Search for the cell housing the specified text and yield its (x, y) center coordinate. 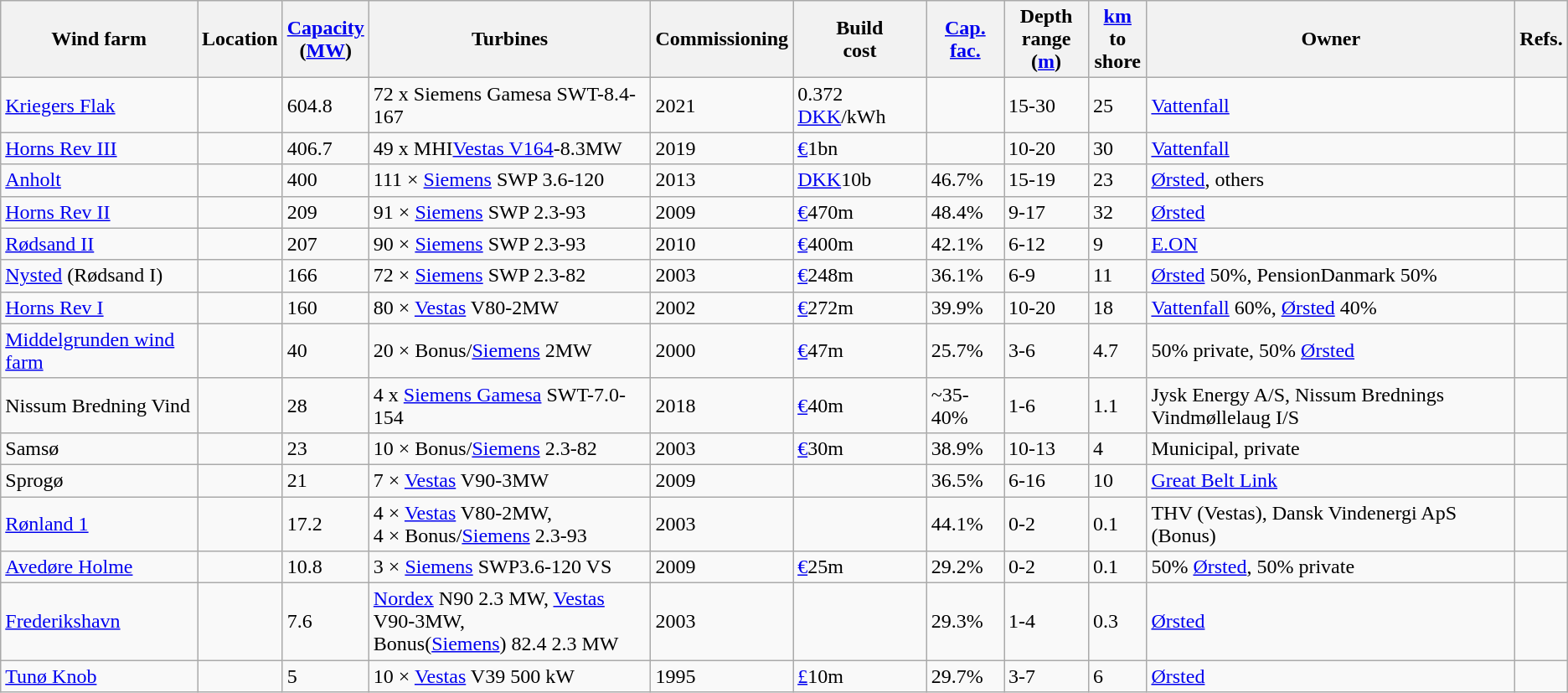
Refs. (1541, 39)
6 (1117, 676)
10 × Bonus/Siemens 2.3-82 (509, 448)
2019 (722, 148)
Tunø Knob (99, 676)
2021 (722, 106)
72 × Siemens SWP 2.3-82 (509, 276)
Buildcost (860, 39)
Owner (1331, 39)
17.2 (325, 523)
Nordex N90 2.3 MW, Vestas V90-3MW, Bonus(Siemens) 82.4 2.3 MW (509, 622)
2013 (722, 180)
€47m (860, 350)
50% Ørsted, 50% private (1331, 567)
7.6 (325, 622)
40 (325, 350)
50% private, 50% Ørsted (1331, 350)
28 (325, 406)
Cap.fac. (965, 39)
Horns Rev II (99, 212)
30 (1117, 148)
29.7% (965, 676)
9 (1117, 244)
Great Belt Link (1331, 480)
90 × Siemens SWP 2.3-93 (509, 244)
Sprogø (99, 480)
209 (325, 212)
€1bn (860, 148)
160 (325, 308)
10.8 (325, 567)
Samsø (99, 448)
Horns Rev I (99, 308)
29.3% (965, 622)
46.7% (965, 180)
91 × Siemens SWP 2.3-93 (509, 212)
Ørsted, others (1331, 180)
Vattenfall 60%, Ørsted 40% (1331, 308)
4 x Siemens Gamesa SWT-7.0-154 (509, 406)
15-19 (1047, 180)
4 (1117, 448)
2002 (722, 308)
44.1% (965, 523)
10-13 (1047, 448)
39.9% (965, 308)
72 x Siemens Gamesa SWT-8.4-167 (509, 106)
~35-40% (965, 406)
36.5% (965, 480)
5 (325, 676)
Wind farm (99, 39)
42.1% (965, 244)
3-6 (1047, 350)
€30m (860, 448)
Municipal, private (1331, 448)
Middelgrunden wind farm (99, 350)
£10m (860, 676)
Ørsted 50%, PensionDanmark 50% (1331, 276)
49 x MHIVestas V164-8.3MW (509, 148)
4.7 (1117, 350)
2018 (722, 406)
38.9% (965, 448)
48.4% (965, 212)
€400m (860, 244)
2010 (722, 244)
21 (325, 480)
Depthrange (m) (1047, 39)
11 (1117, 276)
3 × Siemens SWP3.6-120 VS (509, 567)
Frederikshavn (99, 622)
10 × Vestas V39 500 kW (509, 676)
THV (Vestas), Dansk Vindenergi ApS (Bonus) (1331, 523)
6-16 (1047, 480)
1.1 (1117, 406)
€248m (860, 276)
400 (325, 180)
Nissum Bredning Vind (99, 406)
km toshore (1117, 39)
€470m (860, 212)
6-12 (1047, 244)
32 (1117, 212)
29.2% (965, 567)
80 × Vestas V80-2MW (509, 308)
Rønland 1 (99, 523)
Avedøre Holme (99, 567)
Jysk Energy A/S, Nissum Brednings Vindmøllelaug I/S (1331, 406)
36.1% (965, 276)
Location (240, 39)
166 (325, 276)
9-17 (1047, 212)
Turbines (509, 39)
111 × Siemens SWP 3.6-120 (509, 180)
Rødsand II (99, 244)
€272m (860, 308)
25.7% (965, 350)
Nysted (Rødsand I) (99, 276)
406.7 (325, 148)
6-9 (1047, 276)
7 × Vestas V90-3MW (509, 480)
0.3 (1117, 622)
2000 (722, 350)
Kriegers Flak (99, 106)
1-4 (1047, 622)
Capacity (MW) (325, 39)
604.8 (325, 106)
18 (1117, 308)
1995 (722, 676)
20 × Bonus/Siemens 2MW (509, 350)
25 (1117, 106)
€25m (860, 567)
4 × Vestas V80-2MW, 4 × Bonus/Siemens 2.3-93 (509, 523)
3-7 (1047, 676)
0.372 DKK/kWh (860, 106)
Anholt (99, 180)
E.ON (1331, 244)
€40m (860, 406)
1-6 (1047, 406)
207 (325, 244)
DKK10b (860, 180)
Horns Rev III (99, 148)
15-30 (1047, 106)
Commissioning (722, 39)
10 (1117, 480)
